Identify which cell holds the provided text, then report its (x, y) central coordinate. 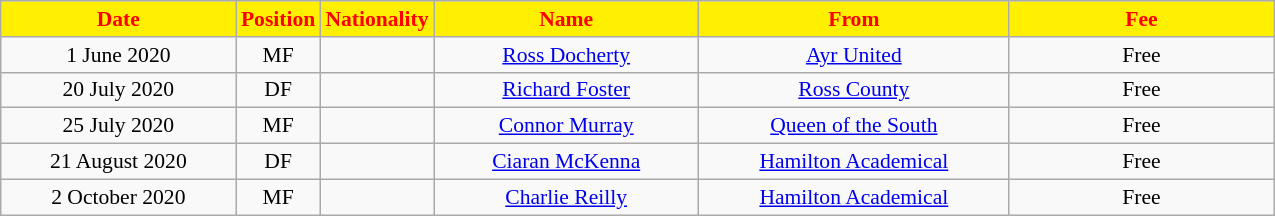
Ayr United (854, 55)
Ciaran McKenna (566, 162)
Name (566, 19)
Queen of the South (854, 126)
Date (118, 19)
20 July 2020 (118, 90)
Fee (1142, 19)
Nationality (376, 19)
Charlie Reilly (566, 197)
Position (278, 19)
2 October 2020 (118, 197)
Connor Murray (566, 126)
21 August 2020 (118, 162)
Ross County (854, 90)
1 June 2020 (118, 55)
From (854, 19)
Ross Docherty (566, 55)
25 July 2020 (118, 126)
Richard Foster (566, 90)
